Determine the (x, y) coordinate at the center of the cell enclosing the given text.  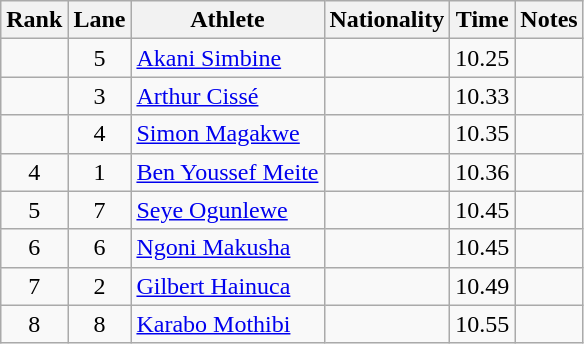
Rank (34, 20)
1 (100, 172)
Ngoni Makusha (228, 248)
3 (100, 96)
Seye Ogunlewe (228, 210)
Time (482, 20)
10.25 (482, 58)
Notes (549, 20)
Nationality (387, 20)
Gilbert Hainuca (228, 286)
10.35 (482, 134)
Karabo Mothibi (228, 324)
2 (100, 286)
Ben Youssef Meite (228, 172)
Lane (100, 20)
10.55 (482, 324)
Akani Simbine (228, 58)
10.33 (482, 96)
Athlete (228, 20)
Arthur Cissé (228, 96)
Simon Magakwe (228, 134)
10.49 (482, 286)
10.36 (482, 172)
